Determine the [X, Y] coordinate at the center of the cell enclosing the given text.  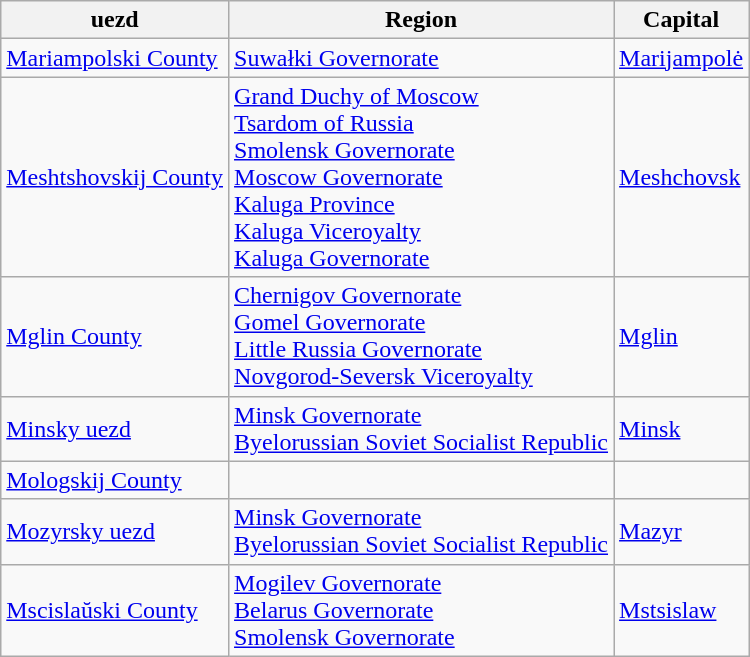
Mglin [682, 336]
Mazyr [682, 532]
Minsk [682, 428]
uezd [115, 20]
Meshtshovskij County [115, 177]
Region [422, 20]
Marijampolė [682, 58]
Mstsislaw [682, 610]
Mariampolski County [115, 58]
Suwałki Governorate [422, 58]
Grand Duchy of MoscowTsardom of RussiaSmolensk GovernorateMoscow GovernorateKaluga ProvinceKaluga ViceroyaltyKaluga Governorate [422, 177]
Mologskij County [115, 480]
Meshchovsk [682, 177]
Mscislaŭski County [115, 610]
Chernigov GovernorateGomel GovernorateLittle Russia GovernorateNovgorod-Seversk Viceroyalty [422, 336]
Mozyrsky uezd [115, 532]
Minsky uezd [115, 428]
Capital [682, 20]
Mogilev GovernorateBelarus GovernorateSmolensk Governorate [422, 610]
Mglin County [115, 336]
